Capture the cell that displays the provided text and extract its [x, y] central coordinate. 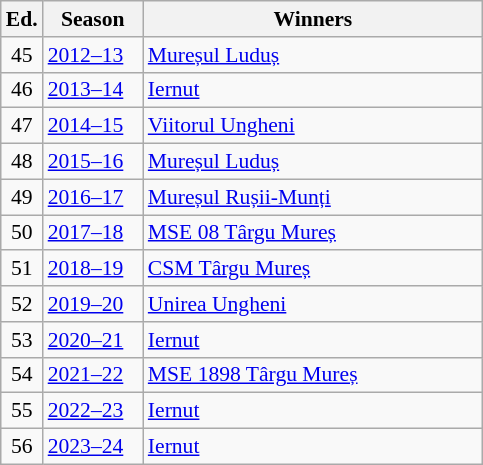
55 [22, 411]
Winners [313, 19]
MSE 08 Târgu Mureș [313, 233]
54 [22, 375]
2023–24 [93, 447]
2014–15 [93, 126]
51 [22, 269]
49 [22, 197]
2015–16 [93, 162]
46 [22, 90]
2022–23 [93, 411]
56 [22, 447]
47 [22, 126]
Ed. [22, 19]
Season [93, 19]
MSE 1898 Târgu Mureș [313, 375]
2021–22 [93, 375]
2018–19 [93, 269]
50 [22, 233]
2017–18 [93, 233]
2019–20 [93, 304]
CSM Târgu Mureș [313, 269]
52 [22, 304]
Viitorul Ungheni [313, 126]
2013–14 [93, 90]
45 [22, 55]
2016–17 [93, 197]
2020–21 [93, 340]
Mureșul Rușii-Munți [313, 197]
48 [22, 162]
2012–13 [93, 55]
53 [22, 340]
Unirea Ungheni [313, 304]
